Determine the [X, Y] coordinate at the center of the cell enclosing the given text.  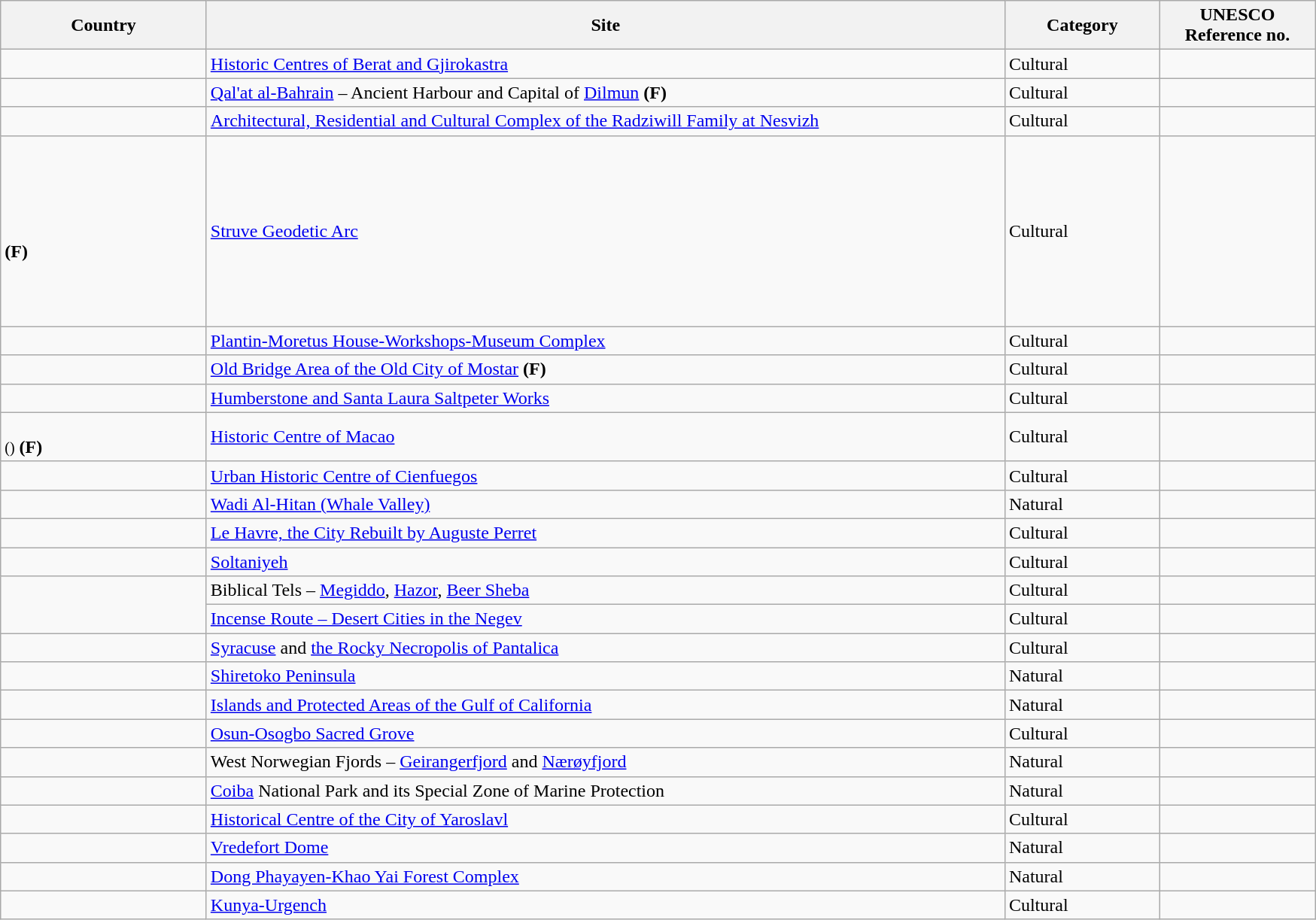
Historic Centre of Macao [605, 436]
Architectural, Residential and Cultural Complex of the Radziwill Family at Nesvizh [605, 121]
Category [1082, 26]
Humberstone and Santa Laura Saltpeter Works [605, 398]
Dong Phayayen-Khao Yai Forest Complex [605, 876]
Historical Centre of the City of Yaroslavl [605, 819]
Kunya-Urgench [605, 905]
Historic Centres of Berat and Gjirokastra [605, 64]
Incense Route – Desert Cities in the Negev [605, 619]
Vredefort Dome [605, 848]
Coiba National Park and its Special Zone of Marine Protection [605, 791]
Wadi Al-Hitan (Whale Valley) [605, 504]
Syracuse and the Rocky Necropolis of Pantalica [605, 648]
Soltaniyeh [605, 562]
Old Bridge Area of the Old City of Mostar (F) [605, 369]
Plantin-Moretus House-Workshops-Museum Complex [605, 341]
(F) [104, 231]
West Norwegian Fjords – Geirangerfjord and Nærøyfjord [605, 762]
Qal'at al-Bahrain – Ancient Harbour and Capital of Dilmun (F) [605, 93]
Islands and Protected Areas of the Gulf of California [605, 705]
Le Havre, the City Rebuilt by Auguste Perret [605, 533]
UNESCOReference no. [1237, 26]
Biblical Tels – Megiddo, Hazor, Beer Sheba [605, 591]
Struve Geodetic Arc [605, 231]
Urban Historic Centre of Cienfuegos [605, 475]
Site [605, 26]
Shiretoko Peninsula [605, 676]
() (F) [104, 436]
Country [104, 26]
Osun-Osogbo Sacred Grove [605, 733]
